Identify which cell holds the provided text, then report its (X, Y) central coordinate. 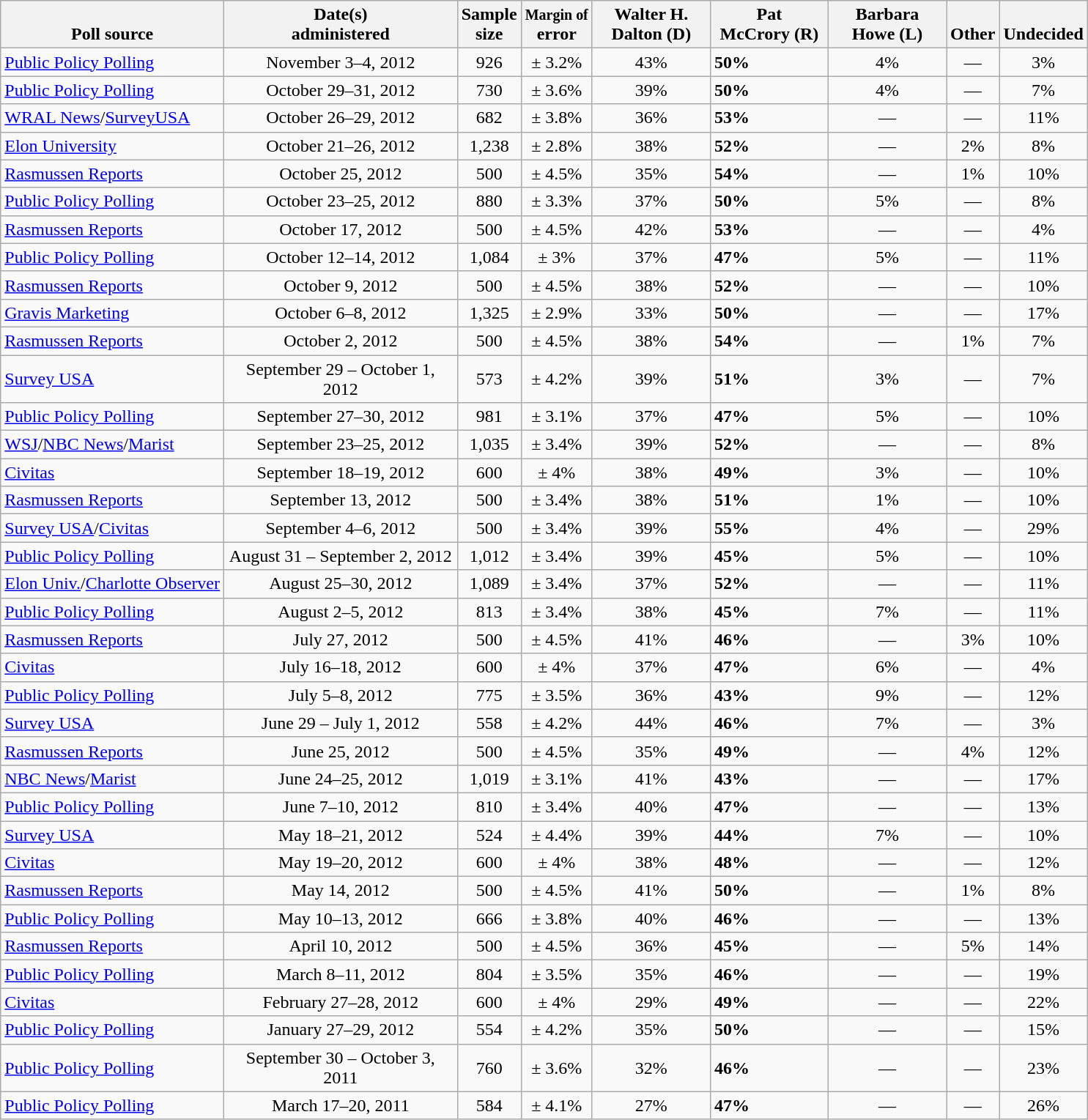
775 (489, 695)
September 27–30, 2012 (341, 417)
September 23–25, 2012 (341, 445)
33% (651, 313)
± 4.4% (557, 834)
February 27–28, 2012 (341, 1002)
October 21–26, 2012 (341, 146)
554 (489, 1030)
May 19–20, 2012 (341, 863)
1,035 (489, 445)
January 27–29, 2012 (341, 1030)
June 29 – July 1, 2012 (341, 723)
September 18–19, 2012 (341, 472)
760 (489, 1068)
Other (973, 25)
19% (1043, 974)
May 10–13, 2012 (341, 919)
June 25, 2012 (341, 751)
2% (973, 146)
WSJ/NBC News/Marist (113, 445)
± 2.9% (557, 313)
48% (769, 863)
March 17–20, 2011 (341, 1105)
PatMcCrory (R) (769, 25)
August 31 – September 2, 2012 (341, 556)
682 (489, 118)
Survey USA/Civitas (113, 528)
1,084 (489, 257)
October 9, 2012 (341, 285)
September 29 – October 1, 2012 (341, 378)
22% (1043, 1002)
558 (489, 723)
804 (489, 974)
± 3% (557, 257)
April 10, 2012 (341, 946)
42% (651, 229)
± 3.3% (557, 201)
14% (1043, 946)
880 (489, 201)
July 5–8, 2012 (341, 695)
June 24–25, 2012 (341, 779)
1,325 (489, 313)
October 17, 2012 (341, 229)
6% (887, 667)
May 14, 2012 (341, 891)
June 7–10, 2012 (341, 806)
584 (489, 1105)
October 26–29, 2012 (341, 118)
Date(s)administered (341, 25)
1,089 (489, 584)
October 29–31, 2012 (341, 90)
March 8–11, 2012 (341, 974)
Undecided (1043, 25)
981 (489, 417)
730 (489, 90)
Elon Univ./Charlotte Observer (113, 584)
WRAL News/SurveyUSA (113, 118)
October 23–25, 2012 (341, 201)
Margin oferror (557, 25)
1,019 (489, 779)
October 25, 2012 (341, 174)
± 2.8% (557, 146)
± 4.1% (557, 1105)
BarbaraHowe (L) (887, 25)
926 (489, 62)
1,012 (489, 556)
Gravis Marketing (113, 313)
NBC News/Marist (113, 779)
July 27, 2012 (341, 639)
15% (1043, 1030)
August 25–30, 2012 (341, 584)
Samplesize (489, 25)
1,238 (489, 146)
May 18–21, 2012 (341, 834)
27% (651, 1105)
666 (489, 919)
September 4–6, 2012 (341, 528)
26% (1043, 1105)
November 3–4, 2012 (341, 62)
October 12–14, 2012 (341, 257)
± 3.2% (557, 62)
9% (887, 695)
August 2–5, 2012 (341, 612)
Poll source (113, 25)
55% (769, 528)
September 30 – October 3, 2011 (341, 1068)
October 2, 2012 (341, 341)
573 (489, 378)
October 6–8, 2012 (341, 313)
32% (651, 1068)
810 (489, 806)
Walter H.Dalton (D) (651, 25)
September 13, 2012 (341, 500)
524 (489, 834)
23% (1043, 1068)
813 (489, 612)
July 16–18, 2012 (341, 667)
Elon University (113, 146)
